From the cell containing the given text, extract its center point as [X, Y] coordinate. 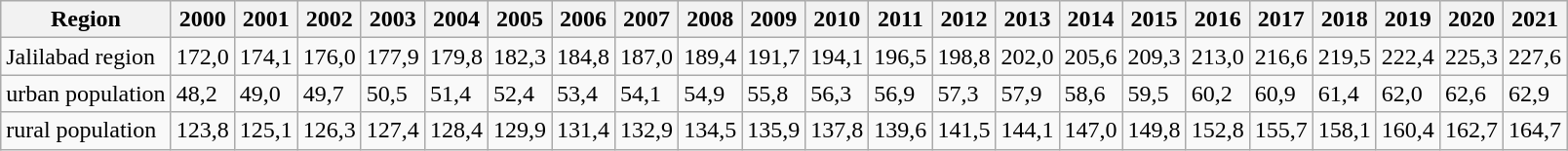
2019 [1408, 19]
2003 [392, 19]
urban population [86, 94]
191,7 [774, 57]
53,4 [583, 94]
54,9 [710, 94]
147,0 [1090, 131]
149,8 [1155, 131]
125,1 [265, 131]
2012 [963, 19]
59,5 [1155, 94]
2011 [901, 19]
123,8 [203, 131]
2013 [1028, 19]
2014 [1090, 19]
184,8 [583, 57]
60,9 [1281, 94]
56,9 [901, 94]
Region [86, 19]
198,8 [963, 57]
177,9 [392, 57]
141,5 [963, 131]
187,0 [647, 57]
222,4 [1408, 57]
196,5 [901, 57]
137,8 [837, 131]
164,7 [1535, 131]
176,0 [330, 57]
Jalilabad region [86, 57]
202,0 [1028, 57]
131,4 [583, 131]
57,3 [963, 94]
174,1 [265, 57]
129,9 [519, 131]
162,7 [1470, 131]
2006 [583, 19]
2018 [1344, 19]
2002 [330, 19]
205,6 [1090, 57]
227,6 [1535, 57]
2000 [203, 19]
132,9 [647, 131]
2008 [710, 19]
62,6 [1470, 94]
179,8 [456, 57]
54,1 [647, 94]
194,1 [837, 57]
49,7 [330, 94]
49,0 [265, 94]
62,9 [1535, 94]
160,4 [1408, 131]
127,4 [392, 131]
172,0 [203, 57]
2010 [837, 19]
62,0 [1408, 94]
48,2 [203, 94]
56,3 [837, 94]
50,5 [392, 94]
55,8 [774, 94]
219,5 [1344, 57]
2016 [1217, 19]
152,8 [1217, 131]
135,9 [774, 131]
213,0 [1217, 57]
2021 [1535, 19]
126,3 [330, 131]
2001 [265, 19]
139,6 [901, 131]
209,3 [1155, 57]
128,4 [456, 131]
2007 [647, 19]
58,6 [1090, 94]
2009 [774, 19]
216,6 [1281, 57]
225,3 [1470, 57]
60,2 [1217, 94]
52,4 [519, 94]
2004 [456, 19]
rural population [86, 131]
2020 [1470, 19]
155,7 [1281, 131]
2015 [1155, 19]
134,5 [710, 131]
51,4 [456, 94]
189,4 [710, 57]
57,9 [1028, 94]
61,4 [1344, 94]
144,1 [1028, 131]
158,1 [1344, 131]
2005 [519, 19]
182,3 [519, 57]
2017 [1281, 19]
